Detect which cell encompasses the target text, then output its [x, y] center coordinate. 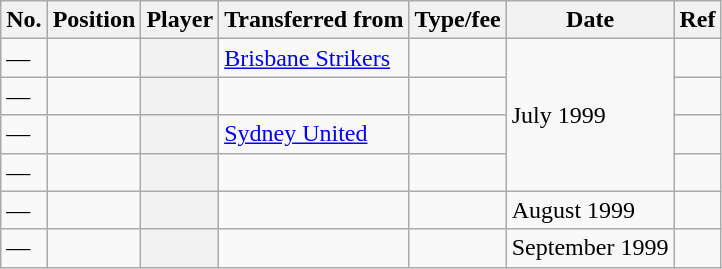
Type/fee [458, 20]
Sydney United [314, 134]
No. [24, 20]
Player [180, 20]
Position [94, 20]
Date [590, 20]
August 1999 [590, 210]
July 1999 [590, 115]
Ref [698, 20]
Brisbane Strikers [314, 58]
September 1999 [590, 248]
Transferred from [314, 20]
